Scan for the cell matching the given text and deliver its (x, y) coordinate at center. 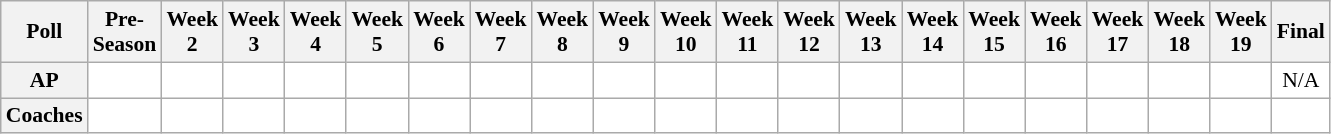
Week18 (1179, 32)
AP (44, 80)
Week12 (809, 32)
Week11 (748, 32)
Week19 (1241, 32)
Week9 (624, 32)
Final (1301, 32)
Coaches (44, 116)
Pre-Season (125, 32)
Poll (44, 32)
Week14 (933, 32)
Week8 (562, 32)
Week3 (254, 32)
Week15 (994, 32)
Week2 (192, 32)
Week17 (1118, 32)
N/A (1301, 80)
Week16 (1056, 32)
Week4 (316, 32)
Week7 (501, 32)
Week10 (686, 32)
Week5 (377, 32)
Week6 (439, 32)
Week13 (871, 32)
